Output the [x, y] coordinate of the center of the cell containing the given text.  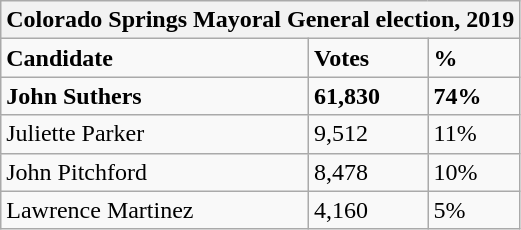
John Pitchford [155, 172]
Candidate [155, 58]
John Suthers [155, 96]
5% [474, 210]
Votes [368, 58]
Colorado Springs Mayoral General election, 2019 [260, 20]
Juliette Parker [155, 134]
Lawrence Martinez [155, 210]
9,512 [368, 134]
61,830 [368, 96]
4,160 [368, 210]
11% [474, 134]
74% [474, 96]
8,478 [368, 172]
% [474, 58]
10% [474, 172]
